Identify which cell holds the provided text, then report its (x, y) central coordinate. 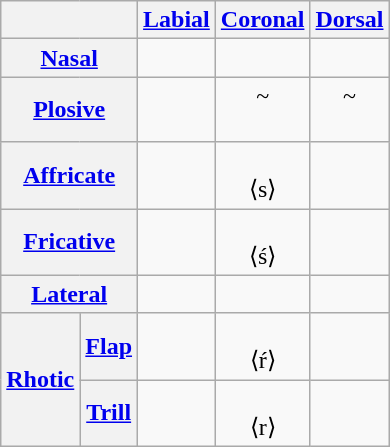
Rhotic (40, 380)
Nasal (70, 58)
⟨s⟩ (262, 176)
Flap (109, 346)
Dorsal (350, 20)
Trill (109, 414)
Lateral (70, 294)
Fricative (70, 242)
⟨ś⟩ (262, 242)
Labial (177, 20)
Affricate (70, 176)
⟨ŕ⟩ (262, 346)
Plosive (70, 110)
Coronal (262, 20)
⟨r⟩ (262, 414)
